Provide the [x, y] coordinate of the cell's center where the given text is located.  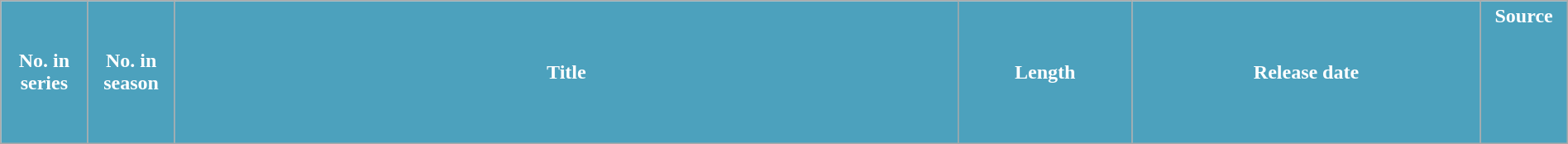
Title [566, 73]
Length [1045, 73]
No. inseason [131, 73]
Release date [1307, 73]
Source [1523, 73]
No. inseries [45, 73]
